Pinpoint the cell where the given text exists, returning its (x, y) midpoint coordinate. 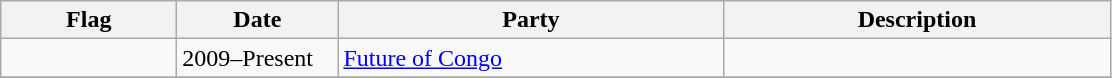
Future of Congo (531, 58)
Date (258, 20)
2009–Present (258, 58)
Description (917, 20)
Flag (89, 20)
Party (531, 20)
